Capture the cell that displays the provided text and extract its [X, Y] central coordinate. 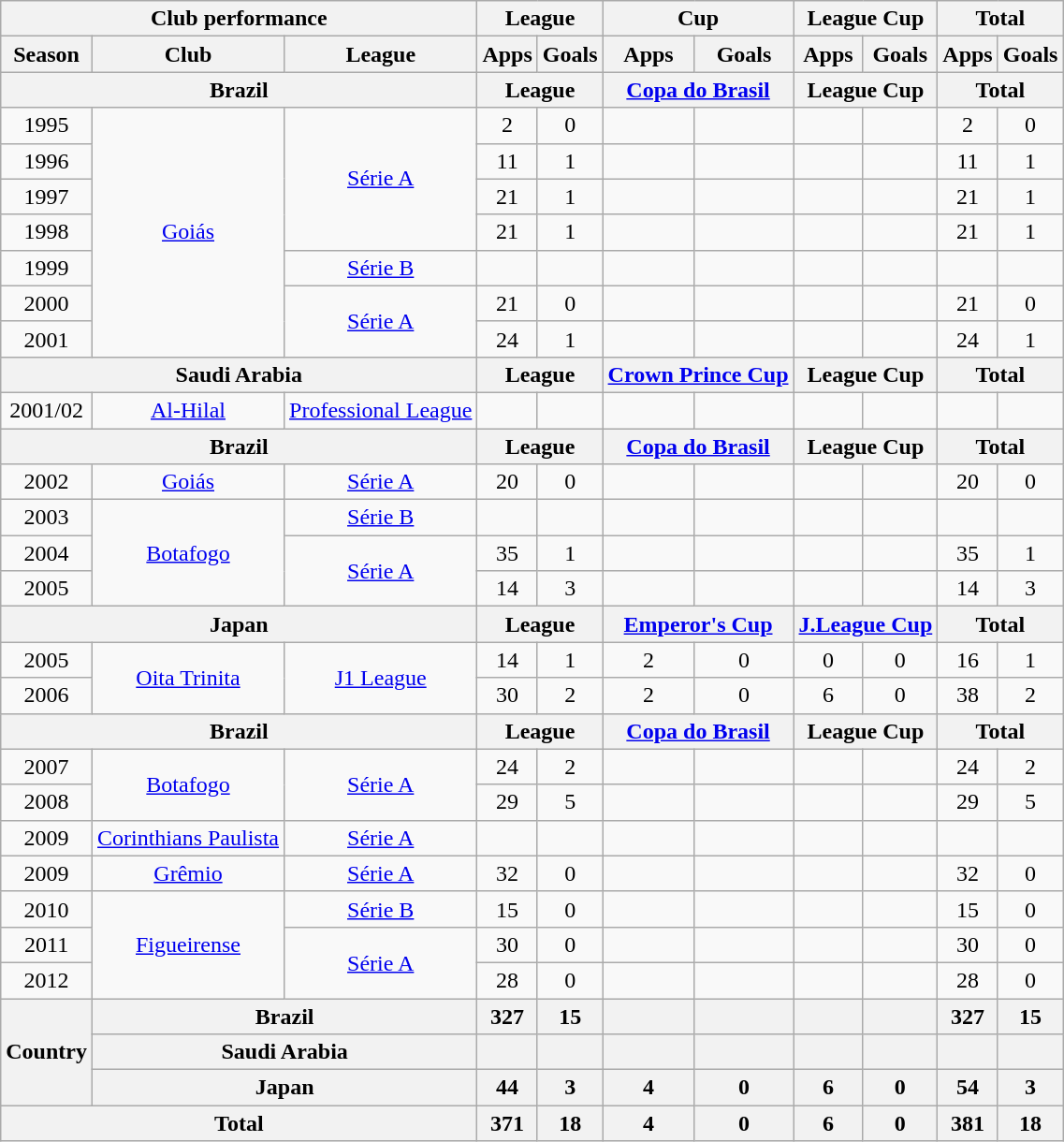
1995 [47, 125]
Club [187, 54]
54 [968, 1088]
2011 [47, 944]
2010 [47, 909]
Season [47, 54]
Emperor's Cup [698, 624]
2007 [47, 767]
1996 [47, 161]
Country [47, 1051]
2000 [47, 303]
2008 [47, 802]
1997 [47, 197]
2004 [47, 553]
1999 [47, 268]
J.League Cup [866, 624]
Corinthians Paulista [187, 838]
J1 League [381, 678]
44 [507, 1088]
1998 [47, 232]
2001 [47, 339]
Crown Prince Cup [698, 374]
Al-Hilal [187, 410]
2012 [47, 980]
38 [968, 695]
Grêmio [187, 873]
381 [968, 1123]
Cup [698, 19]
2006 [47, 695]
371 [507, 1123]
16 [968, 660]
Club performance [240, 19]
2001/02 [47, 410]
2003 [47, 518]
Professional League [381, 410]
Figueirense [187, 944]
2002 [47, 482]
Oita Trinita [187, 678]
